Provide the [X, Y] coordinate of the cell's center where the given text is located.  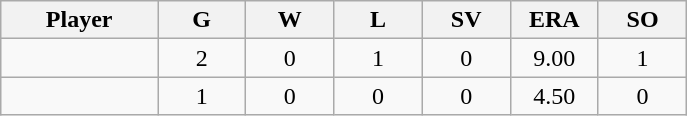
SO [642, 20]
G [202, 20]
4.50 [554, 96]
ERA [554, 20]
Player [80, 20]
9.00 [554, 58]
SV [466, 20]
2 [202, 58]
W [290, 20]
L [378, 20]
